Extract the (X, Y) coordinate from the center of the cell holding the provided text.  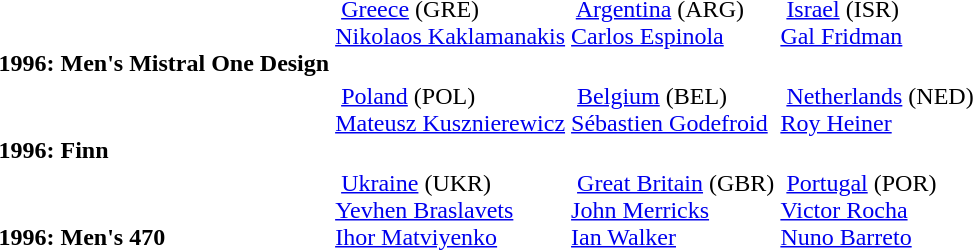
Belgium (BEL)Sébastien Godefroid (673, 123)
Poland (POL)Mateusz Kusznierewicz (450, 123)
